Search for the cell housing the specified text and yield its (X, Y) center coordinate. 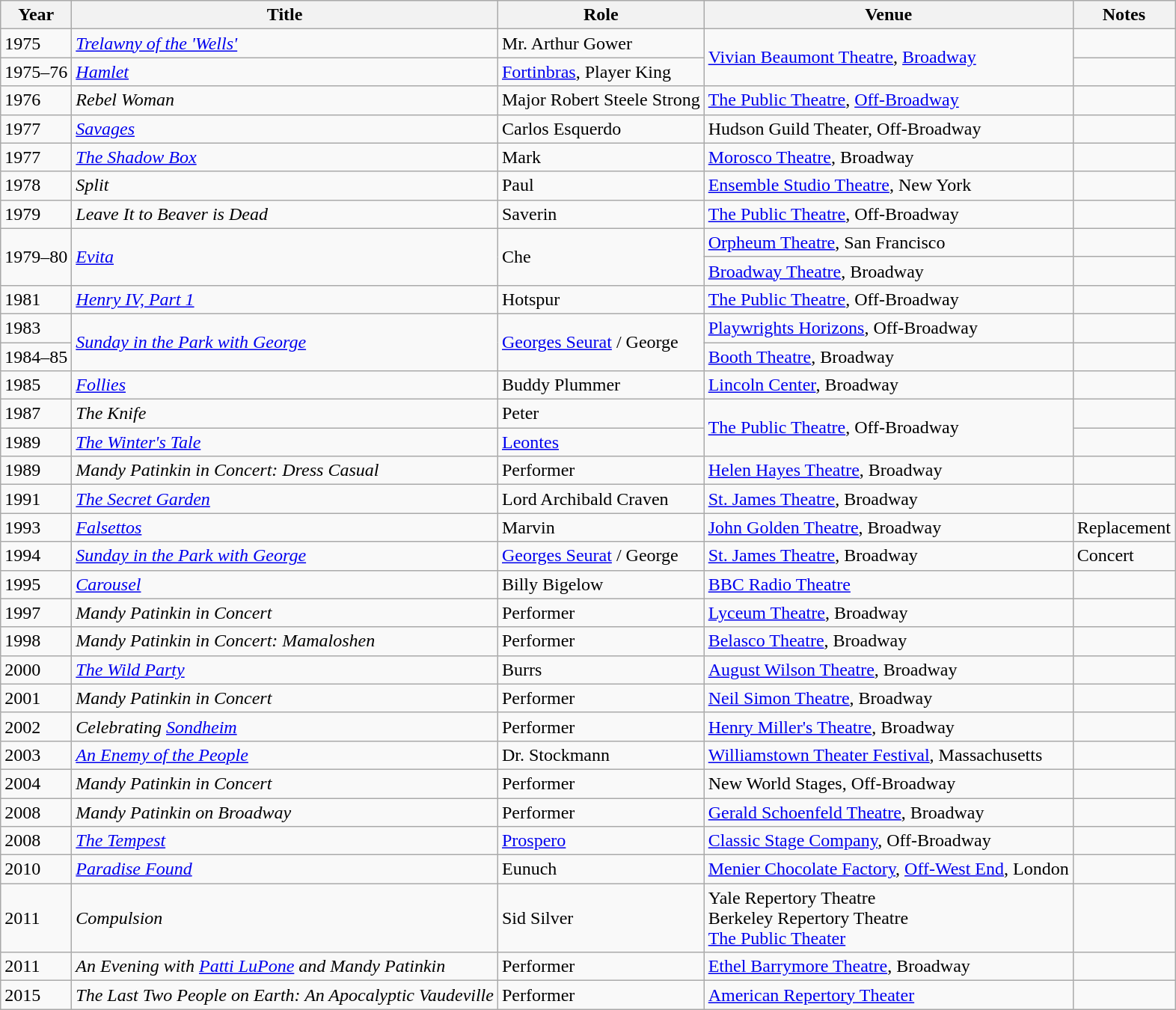
1983 (36, 328)
Playwrights Horizons, Off-Broadway (889, 328)
Mr. Arthur Gower (601, 43)
Saverin (601, 214)
Helen Hayes Theatre, Broadway (889, 471)
Hotspur (601, 299)
1994 (36, 556)
2002 (36, 726)
Dr. Stockmann (601, 755)
Venue (889, 15)
Carlos Esquerdo (601, 129)
1984–85 (36, 357)
Gerald Schoenfeld Theatre, Broadway (889, 812)
The Last Two People on Earth: An Apocalyptic Vaudeville (285, 995)
Ethel Barrymore Theatre, Broadway (889, 967)
Evita (285, 257)
1993 (36, 527)
Trelawny of the 'Wells' (285, 43)
Che (601, 257)
1976 (36, 100)
Henry IV, Part 1 (285, 299)
Mandy Patinkin on Broadway (285, 812)
The Winter's Tale (285, 442)
Ensemble Studio Theatre, New York (889, 186)
Rebel Woman (285, 100)
Year (36, 15)
Henry Miller's Theatre, Broadway (889, 726)
Leave It to Beaver is Dead (285, 214)
Savages (285, 129)
Prospero (601, 841)
Booth Theatre, Broadway (889, 357)
The Knife (285, 414)
Morosco Theatre, Broadway (889, 157)
1979–80 (36, 257)
Paradise Found (285, 869)
Vivian Beaumont Theatre, Broadway (889, 58)
Hudson Guild Theater, Off-Broadway (889, 129)
Fortinbras, Player King (601, 72)
Lord Archibald Craven (601, 499)
2004 (36, 783)
Sid Silver (601, 918)
1998 (36, 641)
Billy Bigelow (601, 584)
The Secret Garden (285, 499)
2000 (36, 670)
Marvin (601, 527)
Leontes (601, 442)
Notes (1124, 15)
Menier Chocolate Factory, Off-West End, London (889, 869)
Lyceum Theatre, Broadway (889, 613)
Falsettos (285, 527)
An Enemy of the People (285, 755)
An Evening with Patti LuPone and Mandy Patinkin (285, 967)
Follies (285, 385)
Replacement (1124, 527)
Hamlet (285, 72)
Split (285, 186)
1997 (36, 613)
2015 (36, 995)
Buddy Plummer (601, 385)
2010 (36, 869)
1985 (36, 385)
The Tempest (285, 841)
1975 (36, 43)
Major Robert Steele Strong (601, 100)
1975–76 (36, 72)
Yale Repertory Theatre Berkeley Repertory Theatre The Public Theater (889, 918)
Concert (1124, 556)
2001 (36, 698)
John Golden Theatre, Broadway (889, 527)
1981 (36, 299)
Title (285, 15)
Carousel (285, 584)
Paul (601, 186)
Belasco Theatre, Broadway (889, 641)
BBC Radio Theatre (889, 584)
Mark (601, 157)
Broadway Theatre, Broadway (889, 271)
American Repertory Theater (889, 995)
Lincoln Center, Broadway (889, 385)
New World Stages, Off-Broadway (889, 783)
August Wilson Theatre, Broadway (889, 670)
Eunuch (601, 869)
1987 (36, 414)
Role (601, 15)
2003 (36, 755)
Classic Stage Company, Off-Broadway (889, 841)
1995 (36, 584)
Peter (601, 414)
Neil Simon Theatre, Broadway (889, 698)
1991 (36, 499)
Mandy Patinkin in Concert: Dress Casual (285, 471)
The Wild Party (285, 670)
Williamstown Theater Festival, Massachusetts (889, 755)
The Shadow Box (285, 157)
Compulsion (285, 918)
1979 (36, 214)
1978 (36, 186)
Burrs (601, 670)
Orpheum Theatre, San Francisco (889, 242)
Mandy Patinkin in Concert: Mamaloshen (285, 641)
Celebrating Sondheim (285, 726)
